Provide the [x, y] coordinate of the cell's center where the given text is located.  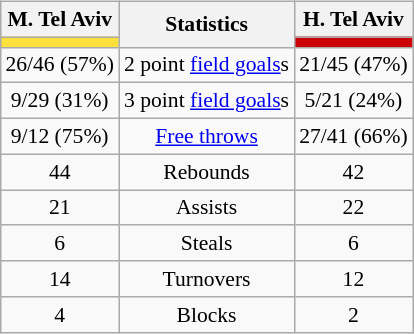
M. Tel Aviv [60, 19]
21 [60, 208]
Statistics [206, 24]
2 [354, 314]
Steals [206, 243]
Blocks [206, 314]
27/41 (66%) [354, 136]
3 point field goalss [206, 101]
26/46 (57%) [60, 65]
5/21 (24%) [354, 101]
Turnovers [206, 279]
42 [354, 172]
2 point field goalss [206, 65]
H. Tel Aviv [354, 19]
4 [60, 314]
44 [60, 172]
Free throws [206, 136]
22 [354, 208]
21/45 (47%) [354, 65]
9/29 (31%) [60, 101]
Assists [206, 208]
Rebounds [206, 172]
12 [354, 279]
9/12 (75%) [60, 136]
14 [60, 279]
